Pinpoint the cell where the given text exists, returning its (X, Y) midpoint coordinate. 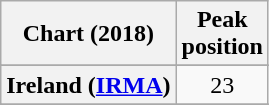
Peakposition (222, 34)
23 (222, 85)
Ireland (IRMA) (88, 85)
Chart (2018) (88, 34)
